Return [X, Y] of the center of cell containing provided text 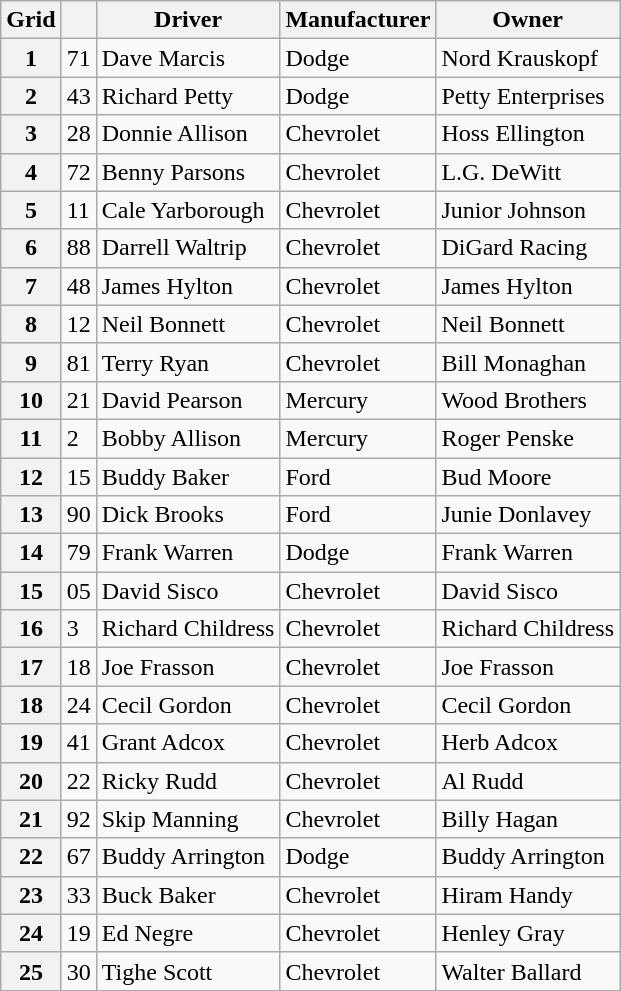
6 [31, 248]
L.G. DeWitt [528, 172]
Herb Adcox [528, 743]
Al Rudd [528, 781]
90 [78, 515]
Ricky Rudd [188, 781]
Tighe Scott [188, 971]
David Pearson [188, 400]
13 [31, 515]
Bud Moore [528, 477]
17 [31, 667]
Donnie Allison [188, 134]
41 [78, 743]
Buck Baker [188, 895]
4 [31, 172]
Manufacturer [358, 20]
16 [31, 629]
Richard Petty [188, 96]
23 [31, 895]
5 [31, 210]
Grant Adcox [188, 743]
81 [78, 362]
Nord Krauskopf [528, 58]
25 [31, 971]
Petty Enterprises [528, 96]
Bill Monaghan [528, 362]
Owner [528, 20]
9 [31, 362]
Junior Johnson [528, 210]
05 [78, 591]
10 [31, 400]
Henley Gray [528, 933]
Grid [31, 20]
Junie Donlavey [528, 515]
7 [31, 286]
Ed Negre [188, 933]
Dick Brooks [188, 515]
43 [78, 96]
Skip Manning [188, 819]
Billy Hagan [528, 819]
Wood Brothers [528, 400]
79 [78, 553]
48 [78, 286]
14 [31, 553]
Darrell Waltrip [188, 248]
88 [78, 248]
Dave Marcis [188, 58]
20 [31, 781]
Benny Parsons [188, 172]
71 [78, 58]
72 [78, 172]
33 [78, 895]
28 [78, 134]
8 [31, 324]
30 [78, 971]
1 [31, 58]
Hiram Handy [528, 895]
Walter Ballard [528, 971]
Cale Yarborough [188, 210]
Roger Penske [528, 438]
DiGard Racing [528, 248]
Hoss Ellington [528, 134]
Bobby Allison [188, 438]
Driver [188, 20]
92 [78, 819]
Terry Ryan [188, 362]
67 [78, 857]
Buddy Baker [188, 477]
